Find where the given text appears and provide that cell's center as [x, y] coordinate. 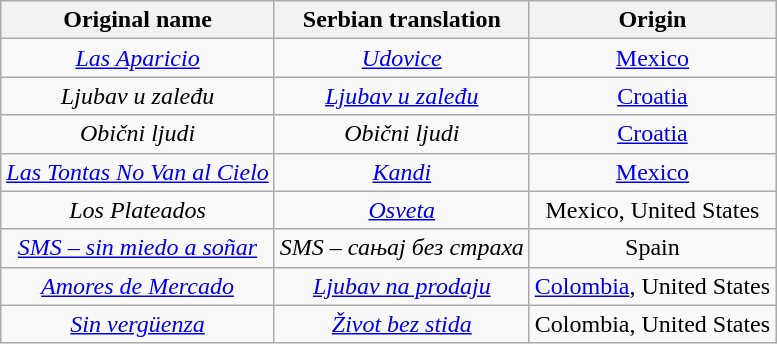
Amores de Mercado [138, 286]
Mexico, United States [652, 210]
Sin vergüenza [138, 324]
Las Aparicio [138, 58]
SMS – sin miedo a soñar [138, 248]
Život bez stida [402, 324]
Original name [138, 20]
SMS – сањај без страха [402, 248]
Udovice [402, 58]
Serbian translation [402, 20]
Origin [652, 20]
Los Plateados [138, 210]
Las Tontas No Van al Cielo [138, 172]
Osveta [402, 210]
Ljubav na prodaju [402, 286]
Kandi [402, 172]
Spain [652, 248]
